Return the [x, y] coordinate for the center point of the cell that contains the specified text.  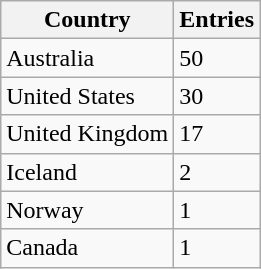
Country [88, 20]
50 [217, 58]
Australia [88, 58]
2 [217, 172]
Canada [88, 248]
Entries [217, 20]
Iceland [88, 172]
30 [217, 96]
United Kingdom [88, 134]
United States [88, 96]
Norway [88, 210]
17 [217, 134]
